Search for the cell housing the specified text and yield its (X, Y) center coordinate. 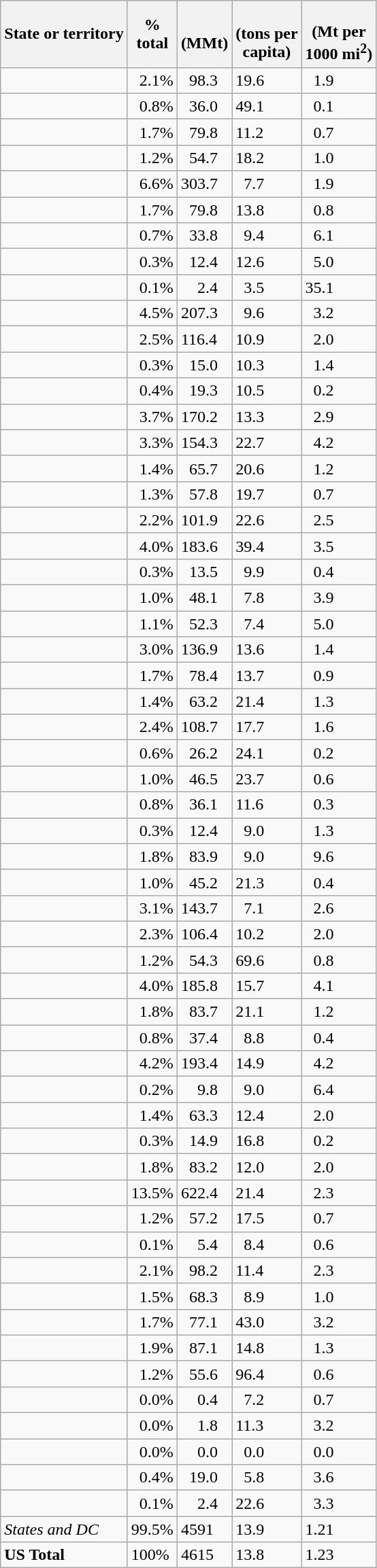
2.6 (339, 908)
0.6% (152, 753)
13.6 (267, 650)
0.9 (339, 676)
13.5 (204, 572)
11.3 (267, 1426)
170.2 (204, 417)
63.3 (204, 1115)
35.1 (339, 288)
63.2 (204, 701)
0.3 (339, 805)
21.3 (267, 882)
2.5% (152, 339)
87.1 (204, 1348)
108.7 (204, 727)
48.1 (204, 598)
7.2 (267, 1399)
68.3 (204, 1296)
US Total (64, 1555)
77.1 (204, 1322)
183.6 (204, 546)
13.5% (152, 1193)
21.1 (267, 1012)
2.9 (339, 417)
101.9 (204, 520)
1.3% (152, 494)
15.7 (267, 986)
1.6 (339, 727)
9.8 (204, 1090)
19.6 (267, 80)
3.9 (339, 598)
5.8 (267, 1478)
8.8 (267, 1038)
37.4 (204, 1038)
12.0 (267, 1167)
96.4 (267, 1374)
2.3% (152, 934)
207.3 (204, 313)
5.4 (204, 1244)
83.9 (204, 856)
3.6 (339, 1478)
83.2 (204, 1167)
303.7 (204, 184)
9.4 (267, 236)
18.2 (267, 158)
23.7 (267, 779)
6.6% (152, 184)
0.2% (152, 1090)
55.6 (204, 1374)
4.2% (152, 1064)
39.4 (267, 546)
6.1 (339, 236)
15.0 (204, 365)
3.0% (152, 650)
17.7 (267, 727)
(Mt per1000 mi2) (339, 34)
%total (152, 34)
14.8 (267, 1348)
(MMt) (204, 34)
2.4% (152, 727)
3.3 (339, 1503)
13.7 (267, 676)
136.9 (204, 650)
193.4 (204, 1064)
116.4 (204, 339)
3.3% (152, 442)
12.6 (267, 262)
4.5% (152, 313)
19.3 (204, 391)
4591 (204, 1529)
1.5% (152, 1296)
52.3 (204, 624)
57.8 (204, 494)
1.9% (152, 1348)
4615 (204, 1555)
36.1 (204, 805)
10.5 (267, 391)
17.5 (267, 1219)
State or territory (64, 34)
9.9 (267, 572)
7.1 (267, 908)
1.1% (152, 624)
43.0 (267, 1322)
22.7 (267, 442)
3.7% (152, 417)
16.8 (267, 1141)
10.3 (267, 365)
3.1% (152, 908)
69.6 (267, 960)
54.3 (204, 960)
54.7 (204, 158)
11.4 (267, 1270)
45.2 (204, 882)
1.8 (204, 1426)
8.4 (267, 1244)
65.7 (204, 468)
57.2 (204, 1219)
78.4 (204, 676)
100% (152, 1555)
8.9 (267, 1296)
33.8 (204, 236)
2.2% (152, 520)
185.8 (204, 986)
10.9 (267, 339)
0.1 (339, 106)
1.21 (339, 1529)
7.8 (267, 598)
99.5% (152, 1529)
36.0 (204, 106)
(tons percapita) (267, 34)
7.7 (267, 184)
1.23 (339, 1555)
13.3 (267, 417)
11.2 (267, 132)
11.6 (267, 805)
26.2 (204, 753)
49.1 (267, 106)
13.9 (267, 1529)
2.5 (339, 520)
98.2 (204, 1270)
46.5 (204, 779)
20.6 (267, 468)
98.3 (204, 80)
6.4 (339, 1090)
106.4 (204, 934)
19.0 (204, 1478)
143.7 (204, 908)
10.2 (267, 934)
622.4 (204, 1193)
7.4 (267, 624)
24.1 (267, 753)
4.1 (339, 986)
83.7 (204, 1012)
154.3 (204, 442)
States and DC (64, 1529)
19.7 (267, 494)
0.7% (152, 236)
